Extract the (x, y) coordinate from the center of the cell holding the provided text.  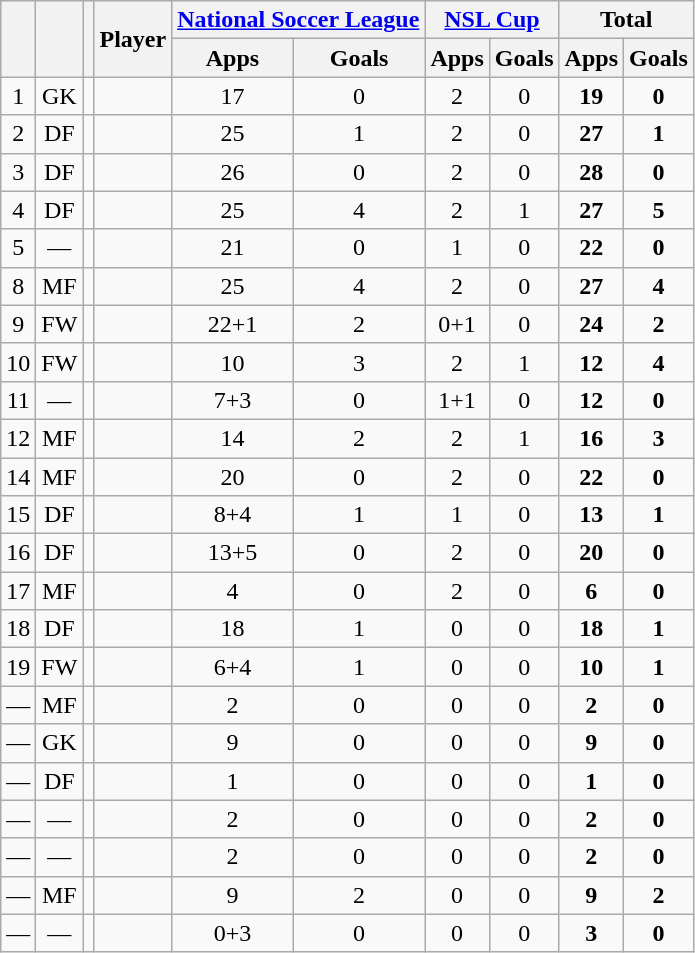
National Soccer League (298, 20)
13+5 (233, 553)
11 (18, 400)
6 (591, 591)
15 (18, 515)
13 (591, 515)
Player (133, 39)
28 (591, 172)
24 (591, 324)
26 (233, 172)
6+4 (233, 667)
1+1 (457, 400)
7+3 (233, 400)
21 (233, 248)
0+3 (233, 933)
0+1 (457, 324)
8+4 (233, 515)
Total (626, 20)
NSL Cup (492, 20)
22+1 (233, 324)
8 (18, 286)
